Pinpoint the cell where the given text exists, returning its (x, y) midpoint coordinate. 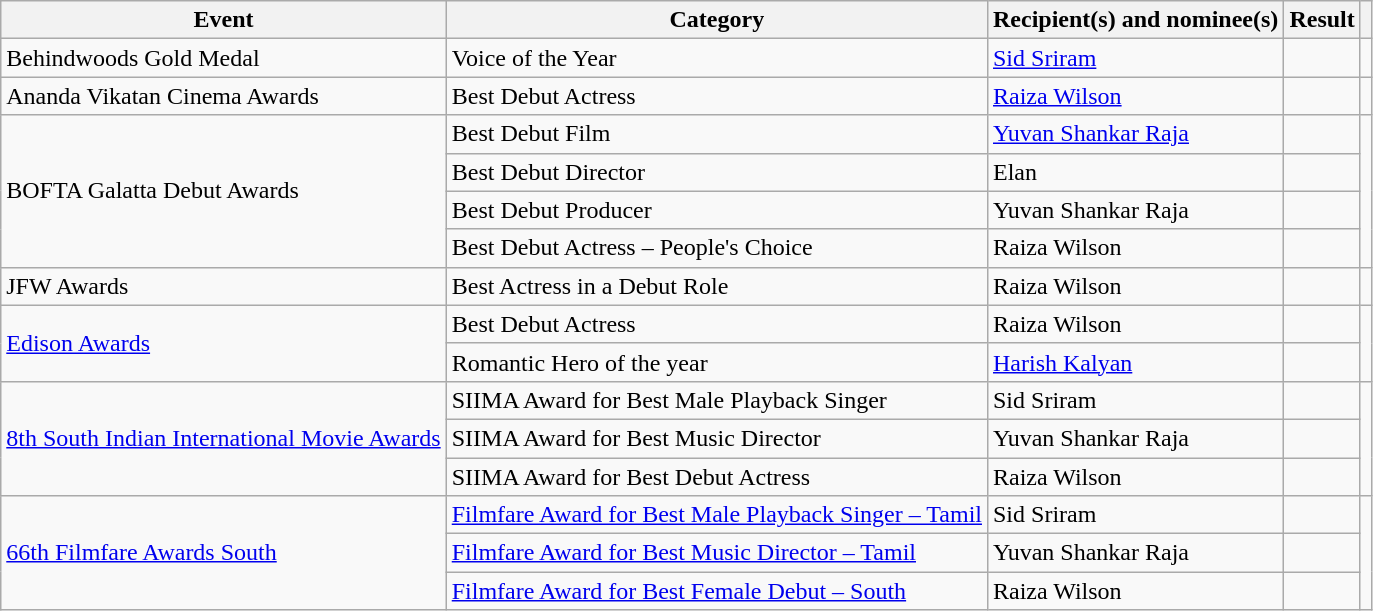
Event (224, 20)
Filmfare Award for Best Music Director – Tamil (716, 553)
SIIMA Award for Best Music Director (716, 438)
Ananda Vikatan Cinema Awards (224, 96)
Harish Kalyan (1135, 362)
JFW Awards (224, 286)
Best Debut Producer (716, 210)
66th Filmfare Awards South (224, 553)
SIIMA Award for Best Male Playback Singer (716, 400)
Best Debut Director (716, 172)
SIIMA Award for Best Debut Actress (716, 477)
Recipient(s) and nominee(s) (1135, 20)
Edison Awards (224, 343)
8th South Indian International Movie Awards (224, 438)
Best Actress in a Debut Role (716, 286)
Result (1322, 20)
Elan (1135, 172)
BOFTA Galatta Debut Awards (224, 191)
Best Debut Film (716, 134)
Voice of the Year (716, 58)
Filmfare Award for Best Male Playback Singer – Tamil (716, 515)
Filmfare Award for Best Female Debut – South (716, 591)
Romantic Hero of the year (716, 362)
Category (716, 20)
Behindwoods Gold Medal (224, 58)
Best Debut Actress – People's Choice (716, 248)
